Scan for the cell matching the given text and deliver its [X, Y] coordinate at center. 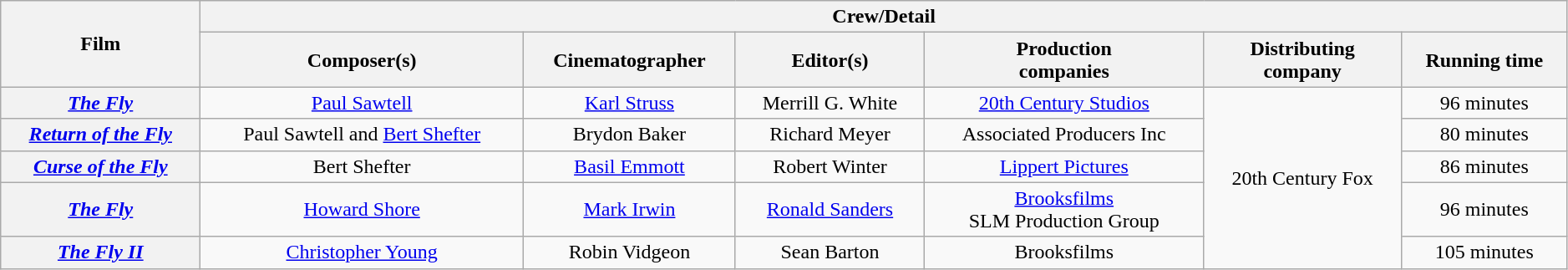
Distributing company [1302, 60]
Composer(s) [363, 60]
The Fly II [100, 252]
Mark Irwin [630, 209]
20th Century Fox [1302, 177]
Running time [1484, 60]
86 minutes [1484, 166]
Christopher Young [363, 252]
Curse of the Fly [100, 166]
Howard Shore [363, 209]
Ronald Sanders [830, 209]
Robin Vidgeon [630, 252]
Brooksfilms [1064, 252]
Karl Struss [630, 103]
Cinematographer [630, 60]
80 minutes [1484, 135]
Film [100, 43]
Paul Sawtell [363, 103]
Basil Emmott [630, 166]
Richard Meyer [830, 135]
Return of the Fly [100, 135]
20th Century Studios [1064, 103]
Editor(s) [830, 60]
Paul Sawtell and Bert Shefter [363, 135]
Production companies [1064, 60]
Robert Winter [830, 166]
Brooksfilms SLM Production Group [1064, 209]
Bert Shefter [363, 166]
Lippert Pictures [1064, 166]
Crew/Detail [884, 17]
Brydon Baker [630, 135]
Associated Producers Inc [1064, 135]
Sean Barton [830, 252]
105 minutes [1484, 252]
Merrill G. White [830, 103]
